Locate the cell with the specified text and output its (x, y) center coordinate. 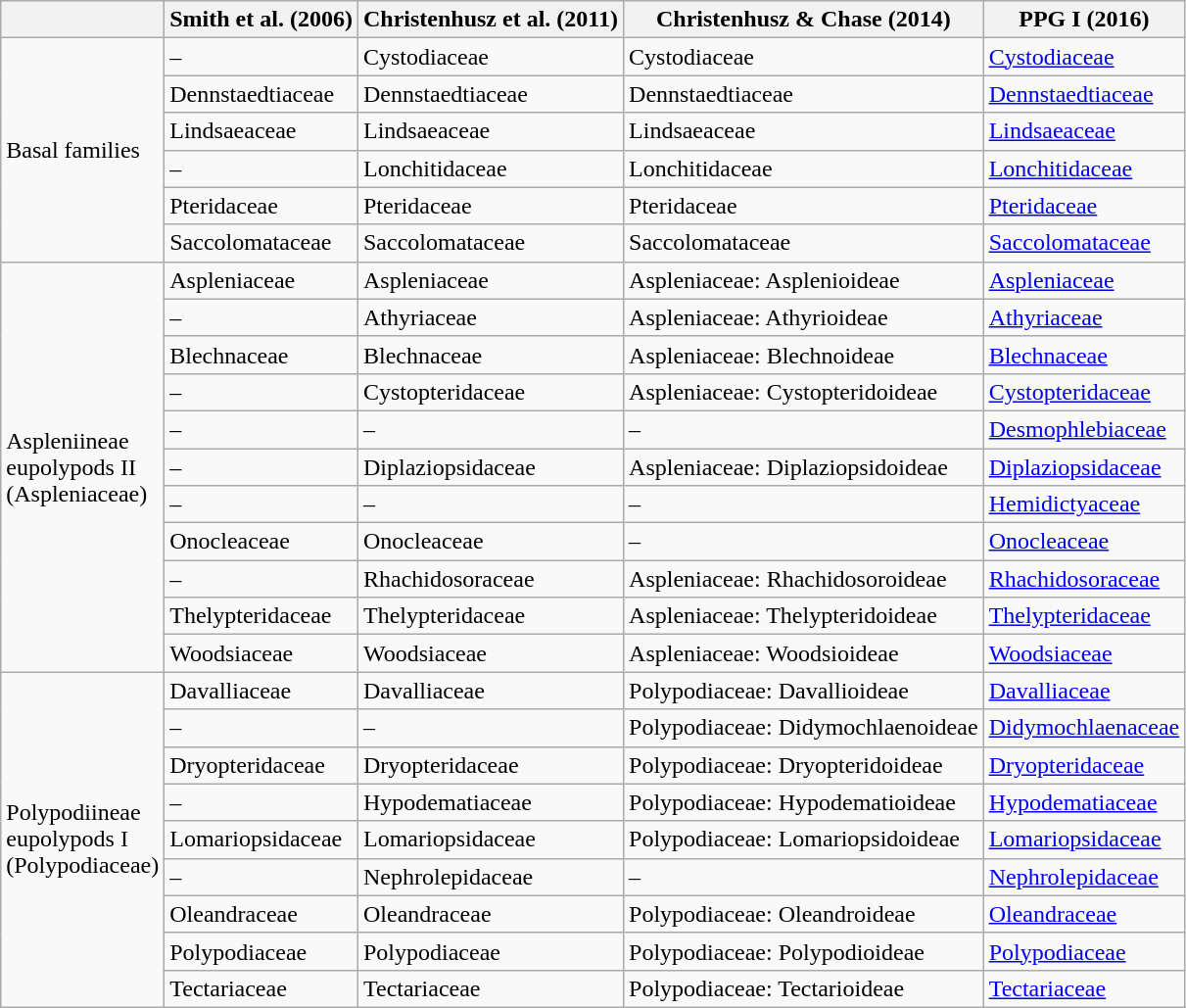
Aspleniaceae: Blechnoideae (804, 355)
Polypodiaceae: Polypodioideae (804, 951)
Basal families (82, 150)
Smith et al. (2006) (261, 20)
Polypodiaceae: Lomariopsidoideae (804, 840)
Polypodiaceae: Dryopteridoideae (804, 765)
Aspleniaceae: Woodsioideae (804, 653)
Polypodiaceae: Oleandroideae (804, 914)
Aspleniaceae: Asplenioideae (804, 280)
Desmophlebiaceae (1084, 429)
Aspleniaceae: Cystopteridoideae (804, 392)
Hemidictyaceae (1084, 504)
Aspleniaceae: Diplaziopsidoideae (804, 467)
Aspleniaceae: Athyrioideae (804, 317)
Polypodiaceae: Didymochlaenoideae (804, 728)
PPG I (2016) (1084, 20)
Polypodiaceae: Hypodematioideae (804, 802)
Didymochlaenaceae (1084, 728)
Christenhusz & Chase (2014) (804, 20)
Polypodiineaeeupolypods I(Polypodiaceae) (82, 840)
Aspleniineaeeupolypods II(Aspleniaceae) (82, 466)
Aspleniaceae: Rhachidosoroideae (804, 579)
Polypodiaceae: Tectarioideae (804, 988)
Aspleniaceae: Thelypteridoideae (804, 616)
Christenhusz et al. (2011) (490, 20)
Polypodiaceae: Davallioideae (804, 691)
